Locate the cell with the specified text and output its [X, Y] center coordinate. 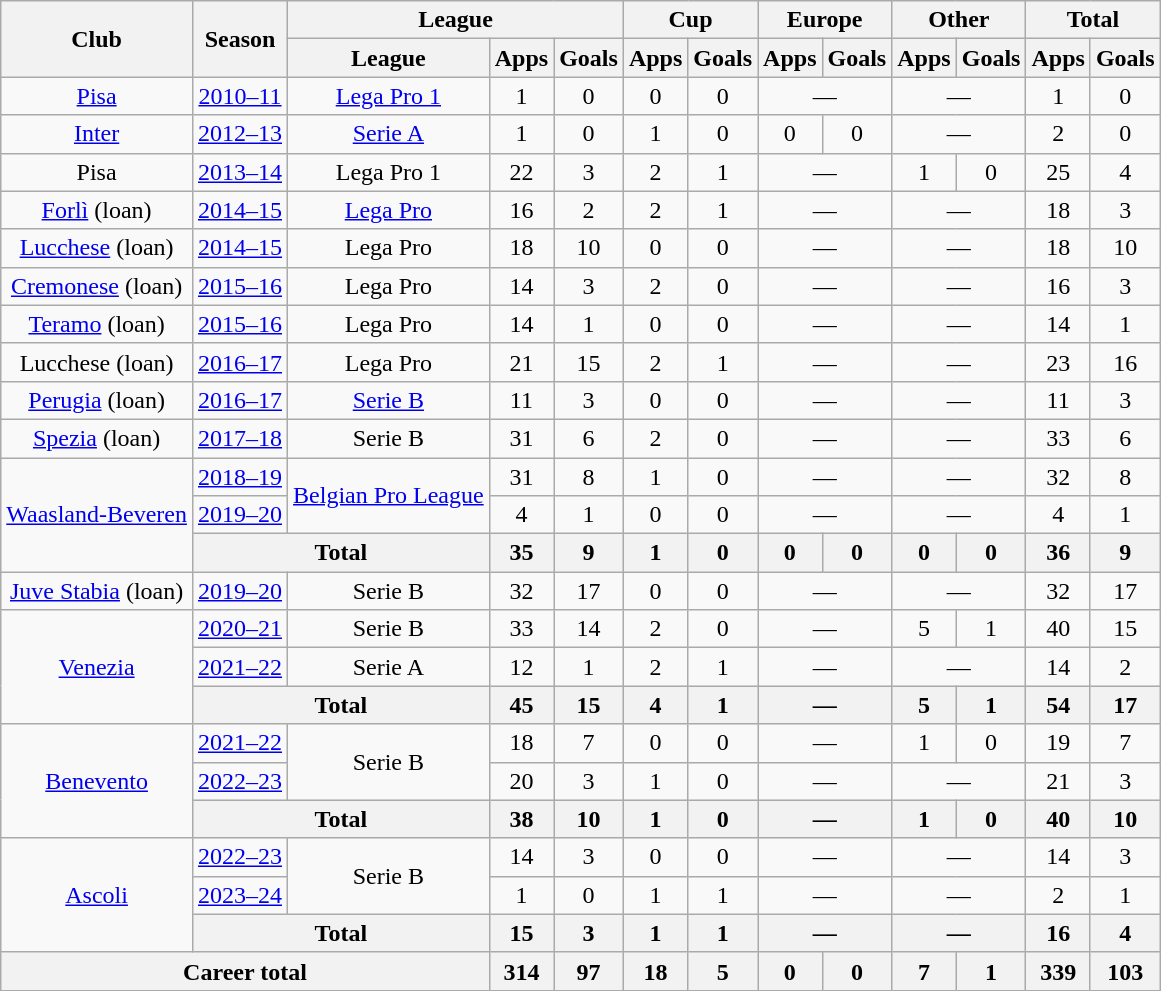
Teramo (loan) [97, 324]
25 [1058, 172]
22 [521, 172]
Cup [690, 20]
Career total [245, 971]
38 [521, 819]
Benevento [97, 781]
Waasland-Beveren [97, 515]
Club [97, 39]
2017–18 [240, 438]
12 [521, 667]
35 [521, 553]
2018–19 [240, 477]
Juve Stabia (loan) [97, 591]
314 [521, 971]
Season [240, 39]
20 [521, 781]
Cremonese (loan) [97, 286]
Spezia (loan) [97, 438]
2013–14 [240, 172]
Ascoli [97, 895]
2023–24 [240, 895]
103 [1125, 971]
23 [1058, 362]
97 [589, 971]
2010–11 [240, 96]
54 [1058, 705]
19 [1058, 743]
Other [959, 20]
Perugia (loan) [97, 400]
36 [1058, 553]
Forlì (loan) [97, 210]
2012–13 [240, 134]
Venezia [97, 667]
Inter [97, 134]
2020–21 [240, 629]
Belgian Pro League [389, 496]
339 [1058, 971]
Europe [825, 20]
45 [521, 705]
